Pinpoint the cell where the given text exists, returning its (x, y) midpoint coordinate. 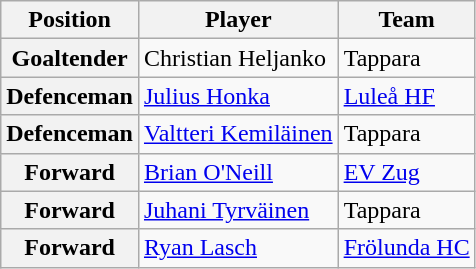
Juhani Tyrväinen (238, 210)
Valtteri Kemiläinen (238, 134)
Julius Honka (238, 96)
Frölunda HC (406, 248)
Team (406, 20)
Christian Heljanko (238, 58)
Position (70, 20)
Player (238, 20)
EV Zug (406, 172)
Goaltender (70, 58)
Brian O'Neill (238, 172)
Ryan Lasch (238, 248)
Luleå HF (406, 96)
